Scan for the cell matching the given text and deliver its [x, y] coordinate at center. 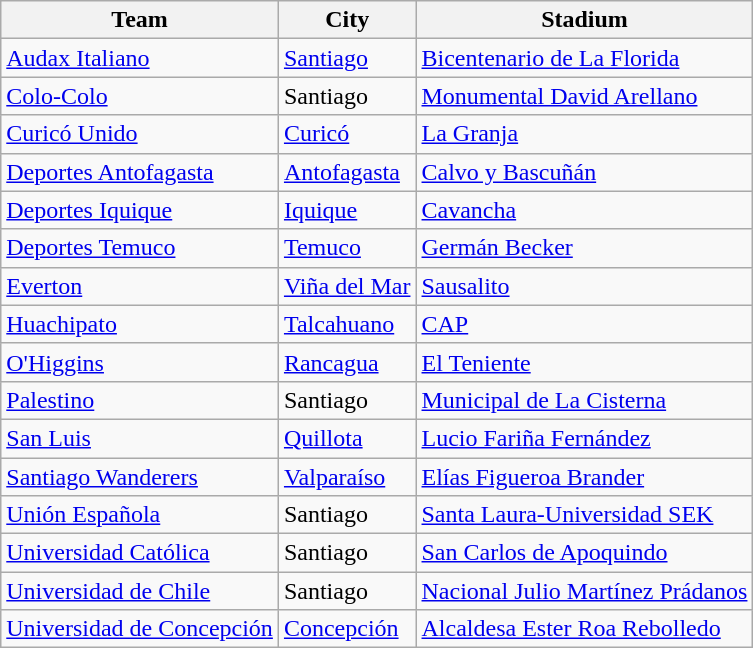
Unión Española [140, 515]
Valparaíso [347, 477]
Santiago Wanderers [140, 477]
Concepción [347, 629]
Quillota [347, 438]
San Luis [140, 438]
Audax Italiano [140, 58]
Team [140, 20]
O'Higgins [140, 362]
Deportes Antofagasta [140, 172]
Curicó [347, 134]
Germán Becker [584, 248]
Universidad de Chile [140, 591]
El Teniente [584, 362]
Sausalito [584, 286]
Curicó Unido [140, 134]
Alcaldesa Ester Roa Rebolledo [584, 629]
Palestino [140, 400]
Calvo y Bascuñán [584, 172]
Bicentenario de La Florida [584, 58]
Universidad Católica [140, 553]
Monumental David Arellano [584, 96]
Rancagua [347, 362]
Antofagasta [347, 172]
Stadium [584, 20]
Municipal de La Cisterna [584, 400]
City [347, 20]
Universidad de Concepción [140, 629]
Huachipato [140, 324]
Deportes Iquique [140, 210]
Nacional Julio Martínez Prádanos [584, 591]
CAP [584, 324]
Lucio Fariña Fernández [584, 438]
Temuco [347, 248]
Santa Laura-Universidad SEK [584, 515]
Iquique [347, 210]
La Granja [584, 134]
Colo-Colo [140, 96]
Cavancha [584, 210]
San Carlos de Apoquindo [584, 553]
Deportes Temuco [140, 248]
Everton [140, 286]
Talcahuano [347, 324]
Elías Figueroa Brander [584, 477]
Viña del Mar [347, 286]
